From the cell containing the given text, extract its center point as (x, y) coordinate. 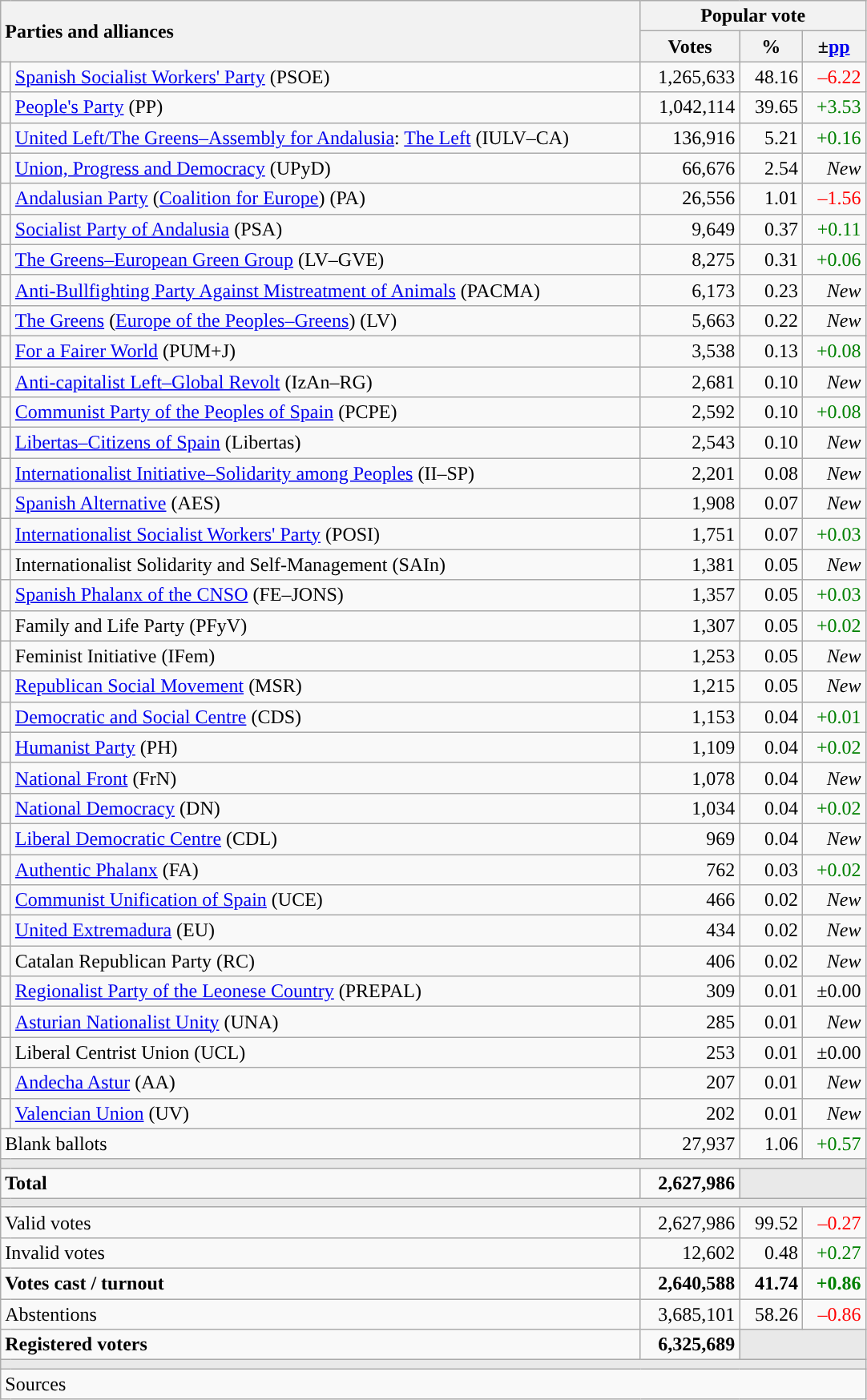
Registered voters (321, 1345)
Abstentions (321, 1314)
0.31 (771, 259)
1,034 (690, 808)
2,592 (690, 412)
Popular vote (753, 16)
Andalusian Party (Coalition for Europe) (PA) (325, 199)
United Left/The Greens–Assembly for Andalusia: The Left (IULV–CA) (325, 138)
406 (690, 961)
Asturian Nationalist Unity (UNA) (325, 1022)
+0.11 (833, 229)
Liberal Centrist Union (UCL) (325, 1052)
1,109 (690, 747)
National Democracy (DN) (325, 808)
0.13 (771, 351)
–1.56 (833, 199)
207 (690, 1083)
Invalid votes (321, 1253)
+0.16 (833, 138)
0.08 (771, 473)
Communist Unification of Spain (UCE) (325, 900)
0.03 (771, 869)
2,201 (690, 473)
1,215 (690, 686)
41.74 (771, 1283)
48.16 (771, 77)
0.48 (771, 1253)
Votes (690, 46)
2.54 (771, 168)
Andecha Astur (AA) (325, 1083)
Spanish Alternative (AES) (325, 504)
Catalan Republican Party (RC) (325, 961)
309 (690, 992)
+0.06 (833, 259)
+0.86 (833, 1283)
–6.22 (833, 77)
0.37 (771, 229)
99.52 (771, 1222)
Valencian Union (UV) (325, 1113)
969 (690, 839)
1,078 (690, 778)
1,153 (690, 717)
Total (321, 1183)
66,676 (690, 168)
5,663 (690, 320)
Parties and alliances (321, 31)
National Front (FrN) (325, 778)
% (771, 46)
3,685,101 (690, 1314)
1,265,633 (690, 77)
1,042,114 (690, 107)
253 (690, 1052)
Socialist Party of Andalusia (PSA) (325, 229)
27,937 (690, 1144)
Internationalist Solidarity and Self-Management (SAIn) (325, 565)
2,543 (690, 443)
Union, Progress and Democracy (UPyD) (325, 168)
–0.27 (833, 1222)
Sources (433, 1384)
Libertas–Citizens of Spain (Libertas) (325, 443)
For a Fairer World (PUM+J) (325, 351)
2,681 (690, 382)
6,325,689 (690, 1345)
Valid votes (321, 1222)
434 (690, 931)
762 (690, 869)
1.06 (771, 1144)
Humanist Party (PH) (325, 747)
0.23 (771, 290)
Authentic Phalanx (FA) (325, 869)
Family and Life Party (PFyV) (325, 626)
+0.27 (833, 1253)
1,381 (690, 565)
The Greens–European Green Group (LV–GVE) (325, 259)
1,908 (690, 504)
+0.57 (833, 1144)
1,253 (690, 656)
Liberal Democratic Centre (CDL) (325, 839)
Anti-capitalist Left–Global Revolt (IzAn–RG) (325, 382)
1.01 (771, 199)
Republican Social Movement (MSR) (325, 686)
Internationalist Initiative–Solidarity among Peoples (II–SP) (325, 473)
Blank ballots (321, 1144)
Spanish Socialist Workers' Party (PSOE) (325, 77)
202 (690, 1113)
Internationalist Socialist Workers' Party (POSI) (325, 534)
+0.01 (833, 717)
Communist Party of the Peoples of Spain (PCPE) (325, 412)
6,173 (690, 290)
9,649 (690, 229)
285 (690, 1022)
+3.53 (833, 107)
People's Party (PP) (325, 107)
The Greens (Europe of the Peoples–Greens) (LV) (325, 320)
12,602 (690, 1253)
–0.86 (833, 1314)
1,307 (690, 626)
Anti-Bullfighting Party Against Mistreatment of Animals (PACMA) (325, 290)
466 (690, 900)
United Extremadura (EU) (325, 931)
Votes cast / turnout (321, 1283)
8,275 (690, 259)
136,916 (690, 138)
Spanish Phalanx of the CNSO (FE–JONS) (325, 595)
Regionalist Party of the Leonese Country (PREPAL) (325, 992)
26,556 (690, 199)
1,751 (690, 534)
0.22 (771, 320)
Democratic and Social Centre (CDS) (325, 717)
2,640,588 (690, 1283)
1,357 (690, 595)
58.26 (771, 1314)
5.21 (771, 138)
Feminist Initiative (IFem) (325, 656)
39.65 (771, 107)
3,538 (690, 351)
±pp (833, 46)
